Identify which cell holds the provided text, then report its [x, y] central coordinate. 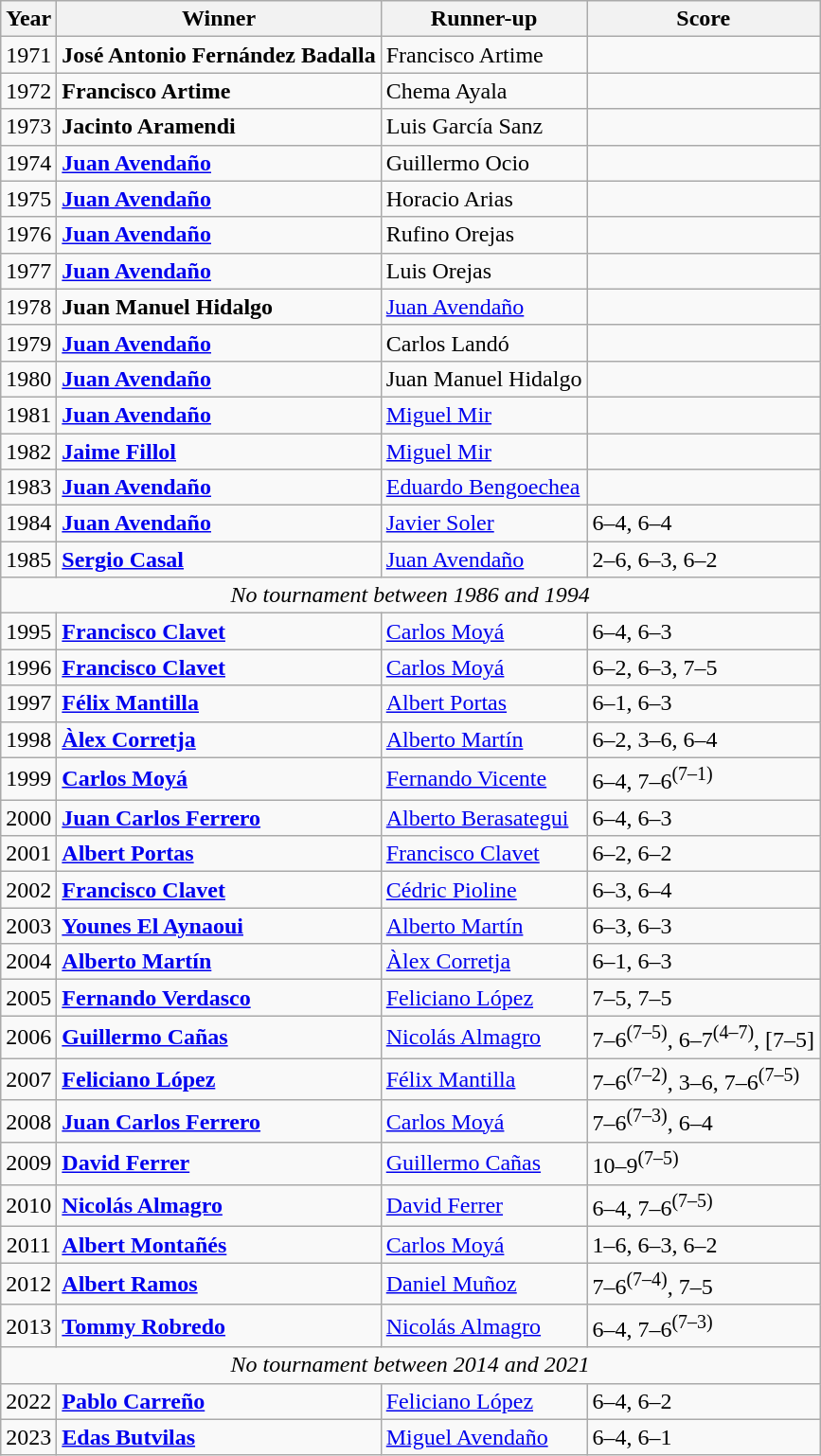
Javier Soler [484, 524]
2004 [28, 962]
1980 [28, 379]
2005 [28, 998]
2011 [28, 1245]
6–4, 6–4 [704, 524]
Luis Orejas [484, 271]
6–4, 7–6(7–1) [704, 778]
2–6, 6–3, 6–2 [704, 559]
Albert Montañés [219, 1245]
2010 [28, 1206]
1972 [28, 91]
6–2, 6–2 [704, 854]
6–3, 6–3 [704, 926]
1973 [28, 127]
Fernando Vicente [484, 778]
1995 [28, 631]
2000 [28, 818]
2002 [28, 890]
Runner-up [484, 19]
Jacinto Aramendi [219, 127]
2007 [28, 1079]
2008 [28, 1121]
Year [28, 19]
1996 [28, 667]
6–4, 6–1 [704, 1437]
Luis García Sanz [484, 127]
Fernando Verdasco [219, 998]
1979 [28, 343]
6–2, 3–6, 6–4 [704, 739]
Sergio Casal [219, 559]
2003 [28, 926]
1971 [28, 55]
Horacio Arias [484, 199]
Winner [219, 19]
Chema Ayala [484, 91]
Tommy Robredo [219, 1325]
6–4, 7–6(7–5) [704, 1206]
1983 [28, 488]
2023 [28, 1437]
Eduardo Bengoechea [484, 488]
Carlos Landó [484, 343]
2001 [28, 854]
1977 [28, 271]
Score [704, 19]
6–3, 6–4 [704, 890]
1982 [28, 452]
1976 [28, 235]
10–9(7–5) [704, 1164]
Younes El Aynaoui [219, 926]
7–6(7–5), 6–7(4–7), [7–5] [704, 1038]
Rufino Orejas [484, 235]
1981 [28, 415]
No tournament between 1986 and 1994 [411, 595]
Daniel Muñoz [484, 1284]
Pablo Carreño [219, 1401]
José Antonio Fernández Badalla [219, 55]
1978 [28, 307]
Edas Butvilas [219, 1437]
No tournament between 2014 and 2021 [411, 1365]
1984 [28, 524]
Alberto Berasategui [484, 818]
2012 [28, 1284]
2009 [28, 1164]
6–4, 6–2 [704, 1401]
6–2, 6–3, 7–5 [704, 667]
2006 [28, 1038]
6–4, 7–6(7–3) [704, 1325]
7–6(7–3), 6–4 [704, 1121]
2013 [28, 1325]
Guillermo Ocio [484, 163]
7–6(7–4), 7–5 [704, 1284]
Cédric Pioline [484, 890]
7–5, 7–5 [704, 998]
1985 [28, 559]
7–6(7–2), 3–6, 7–6(7–5) [704, 1079]
1998 [28, 739]
Miguel Avendaño [484, 1437]
1999 [28, 778]
1997 [28, 703]
1974 [28, 163]
1975 [28, 199]
1–6, 6–3, 6–2 [704, 1245]
2022 [28, 1401]
Albert Ramos [219, 1284]
Jaime Fillol [219, 452]
